For the text-containing cell, return its midpoint in (X, Y) coordinate format. 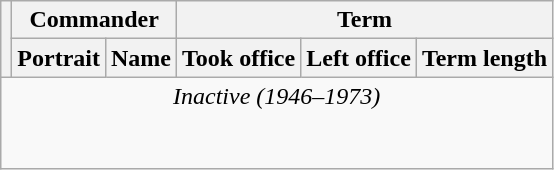
Portrait (59, 58)
Inactive (1946–1973) (277, 123)
Commander (94, 20)
Left office (359, 58)
Term (365, 20)
Name (140, 58)
Term length (484, 58)
Took office (239, 58)
